Find where the given text appears and provide that cell's center as (x, y) coordinate. 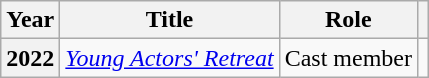
Role (348, 20)
Year (30, 20)
Cast member (348, 58)
Title (170, 20)
Young Actors' Retreat (170, 58)
2022 (30, 58)
